Return the (x, y) coordinate for the center point of the cell that contains the specified text.  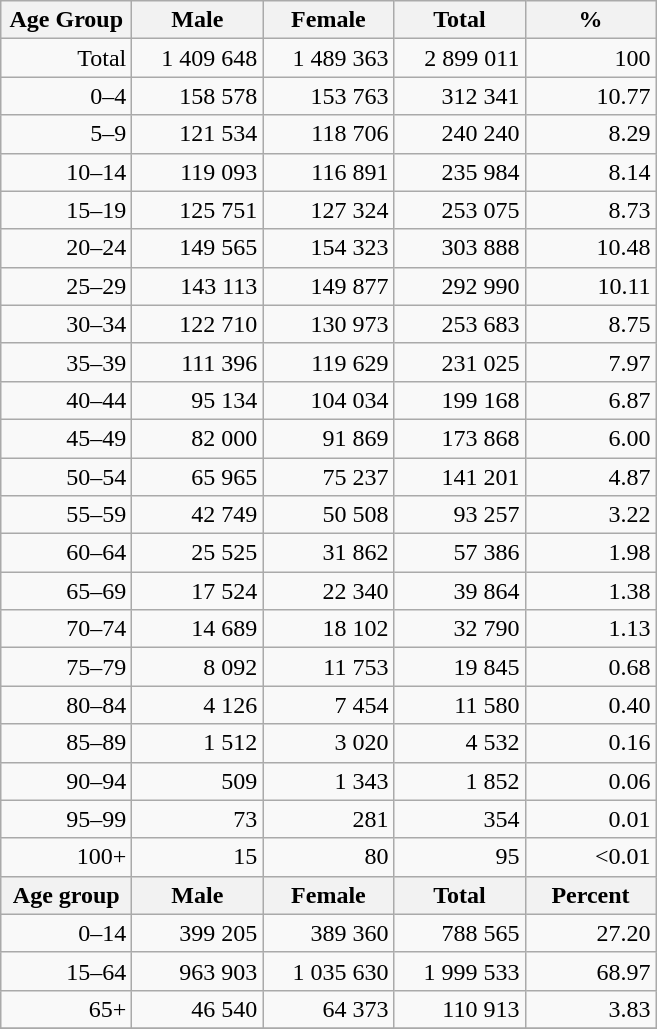
153 763 (328, 96)
119 629 (328, 362)
40–44 (66, 400)
15 (198, 857)
3.22 (590, 515)
65 965 (198, 477)
5–9 (66, 134)
100+ (66, 857)
154 323 (328, 248)
253 075 (460, 210)
1.98 (590, 553)
95 134 (198, 400)
75–79 (66, 667)
15–19 (66, 210)
70–74 (66, 629)
57 386 (460, 553)
39 864 (460, 591)
55–59 (66, 515)
389 360 (328, 933)
2 899 011 (460, 58)
1 035 630 (328, 971)
25 525 (198, 553)
118 706 (328, 134)
292 990 (460, 286)
50 508 (328, 515)
125 751 (198, 210)
3 020 (328, 743)
127 324 (328, 210)
8.14 (590, 172)
0.40 (590, 705)
399 205 (198, 933)
11 580 (460, 705)
4.87 (590, 477)
35–39 (66, 362)
6.00 (590, 438)
Age Group (66, 20)
122 710 (198, 324)
1 852 (460, 781)
27.20 (590, 933)
149 877 (328, 286)
121 534 (198, 134)
116 891 (328, 172)
6.87 (590, 400)
10.48 (590, 248)
173 868 (460, 438)
7 454 (328, 705)
110 913 (460, 1009)
1.13 (590, 629)
31 862 (328, 553)
8.29 (590, 134)
% (590, 20)
20–24 (66, 248)
80 (328, 857)
354 (460, 819)
50–54 (66, 477)
0.68 (590, 667)
231 025 (460, 362)
104 034 (328, 400)
85–89 (66, 743)
119 093 (198, 172)
1.38 (590, 591)
1 343 (328, 781)
0–4 (66, 96)
11 753 (328, 667)
312 341 (460, 96)
10.77 (590, 96)
253 683 (460, 324)
32 790 (460, 629)
19 845 (460, 667)
91 869 (328, 438)
240 240 (460, 134)
15–64 (66, 971)
68.97 (590, 971)
Percent (590, 895)
90–94 (66, 781)
7.97 (590, 362)
199 168 (460, 400)
1 409 648 (198, 58)
8.73 (590, 210)
303 888 (460, 248)
963 903 (198, 971)
95 (460, 857)
82 000 (198, 438)
111 396 (198, 362)
73 (198, 819)
14 689 (198, 629)
60–64 (66, 553)
4 532 (460, 743)
3.83 (590, 1009)
93 257 (460, 515)
22 340 (328, 591)
Age group (66, 895)
1 999 533 (460, 971)
100 (590, 58)
10–14 (66, 172)
130 973 (328, 324)
25–29 (66, 286)
0.16 (590, 743)
65+ (66, 1009)
8.75 (590, 324)
235 984 (460, 172)
143 113 (198, 286)
149 565 (198, 248)
17 524 (198, 591)
75 237 (328, 477)
18 102 (328, 629)
0.06 (590, 781)
45–49 (66, 438)
158 578 (198, 96)
8 092 (198, 667)
0–14 (66, 933)
65–69 (66, 591)
788 565 (460, 933)
80–84 (66, 705)
1 512 (198, 743)
509 (198, 781)
42 749 (198, 515)
95–99 (66, 819)
<0.01 (590, 857)
30–34 (66, 324)
4 126 (198, 705)
46 540 (198, 1009)
281 (328, 819)
64 373 (328, 1009)
10.11 (590, 286)
0.01 (590, 819)
1 489 363 (328, 58)
141 201 (460, 477)
